Output the (x, y) coordinate of the center of the cell containing the given text.  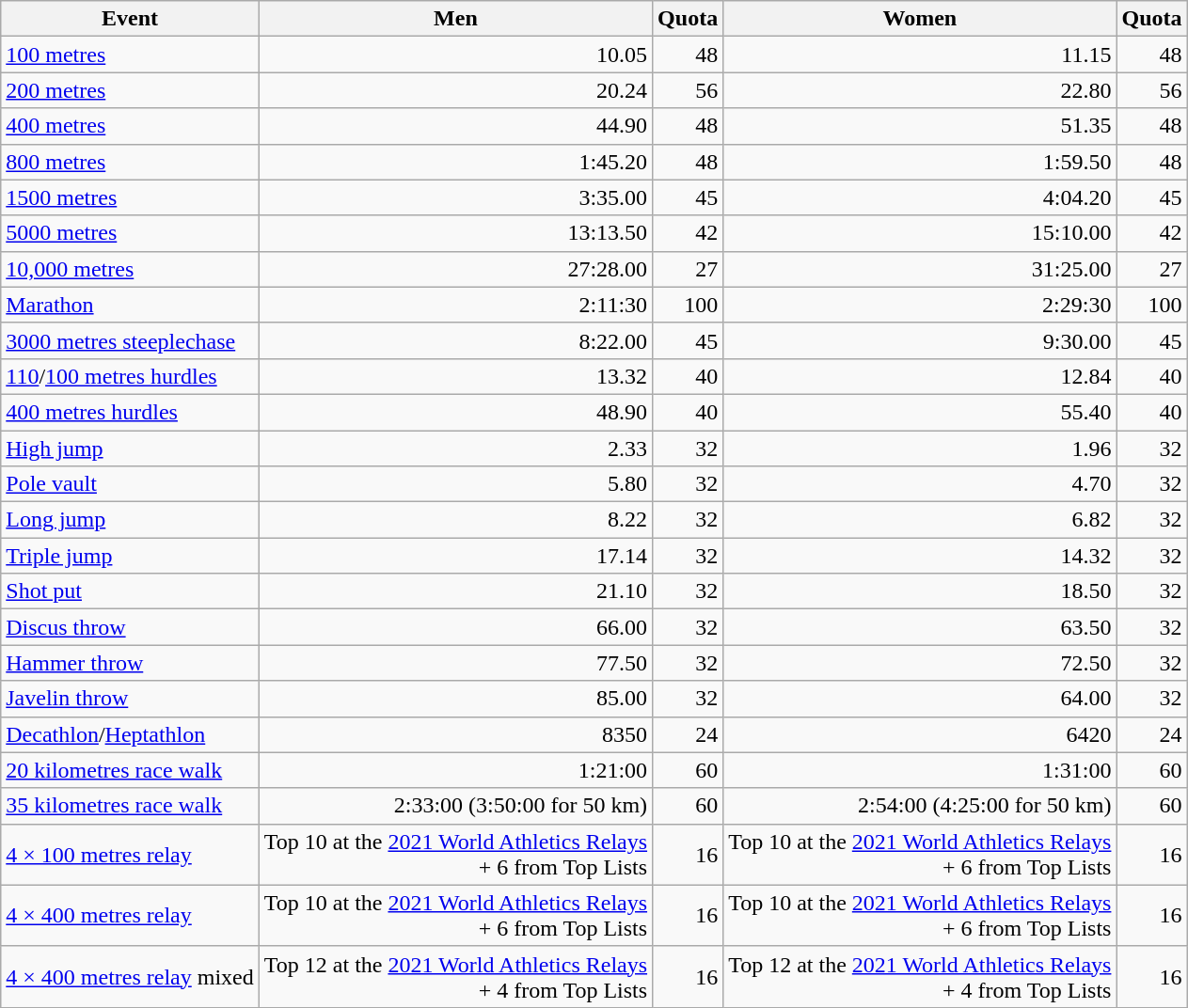
22.80 (920, 90)
5.80 (455, 484)
13:13.50 (455, 233)
1500 metres (130, 197)
14.32 (920, 556)
31:25.00 (920, 269)
200 metres (130, 90)
2:29:30 (920, 305)
63.50 (920, 627)
2:54:00 (4:25:00 for 50 km) (920, 806)
800 metres (130, 162)
5000 metres (130, 233)
Decathlon/Heptathlon (130, 734)
4 × 400 metres relay (130, 916)
20 kilometres race walk (130, 770)
4 × 400 metres relay mixed (130, 976)
3:35.00 (455, 197)
9:30.00 (920, 340)
1:31:00 (920, 770)
1.96 (920, 449)
20.24 (455, 90)
100 metres (130, 55)
Long jump (130, 520)
4:04.20 (920, 197)
1:21:00 (455, 770)
Javelin throw (130, 699)
1:45.20 (455, 162)
Event (130, 19)
4.70 (920, 484)
8.22 (455, 520)
17.14 (455, 556)
1:59.50 (920, 162)
400 metres hurdles (130, 412)
15:10.00 (920, 233)
8350 (455, 734)
64.00 (920, 699)
Pole vault (130, 484)
51.35 (920, 126)
55.40 (920, 412)
35 kilometres race walk (130, 806)
6420 (920, 734)
72.50 (920, 663)
12.84 (920, 376)
77.50 (455, 663)
10,000 metres (130, 269)
11.15 (920, 55)
2:33:00 (3:50:00 for 50 km) (455, 806)
8:22.00 (455, 340)
6.82 (920, 520)
4 × 100 metres relay (130, 854)
48.90 (455, 412)
2.33 (455, 449)
High jump (130, 449)
Triple jump (130, 556)
21.10 (455, 591)
Men (455, 19)
85.00 (455, 699)
Discus throw (130, 627)
3000 metres steeplechase (130, 340)
Hammer throw (130, 663)
Marathon (130, 305)
Women (920, 19)
18.50 (920, 591)
44.90 (455, 126)
27:28.00 (455, 269)
13.32 (455, 376)
10.05 (455, 55)
Shot put (130, 591)
110/100 metres hurdles (130, 376)
66.00 (455, 627)
400 metres (130, 126)
2:11:30 (455, 305)
